Scan for the cell matching the given text and deliver its (x, y) coordinate at center. 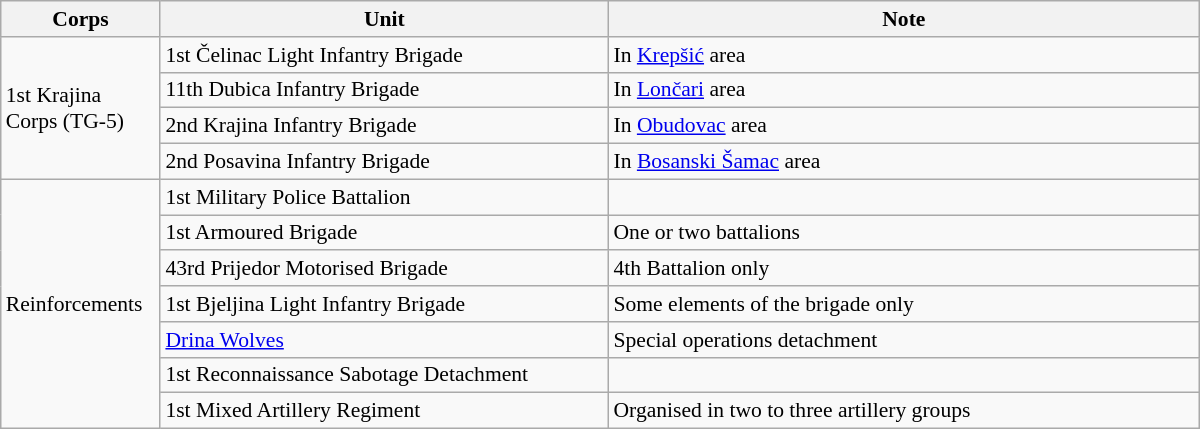
1st Čelinac Light Infantry Brigade (384, 55)
In Lončari area (904, 90)
1st Reconnaissance Sabotage Detachment (384, 375)
11th Dubica Infantry Brigade (384, 90)
Reinforcements (81, 304)
1st Mixed Artillery Regiment (384, 411)
1st Bjeljina Light Infantry Brigade (384, 304)
Drina Wolves (384, 340)
Corps (81, 19)
Some elements of the brigade only (904, 304)
Note (904, 19)
43rd Prijedor Motorised Brigade (384, 269)
Unit (384, 19)
1st Military Police Battalion (384, 197)
Organised in two to three artillery groups (904, 411)
Special operations detachment (904, 340)
In Obudovac area (904, 126)
4th Battalion only (904, 269)
One or two battalions (904, 233)
1st Armoured Brigade (384, 233)
2nd Posavina Infantry Brigade (384, 162)
1st Krajina Corps (TG-5) (81, 108)
In Bosanski Šamac area (904, 162)
In Krepšić area (904, 55)
2nd Krajina Infantry Brigade (384, 126)
